From the cell containing the given text, extract its center point as [x, y] coordinate. 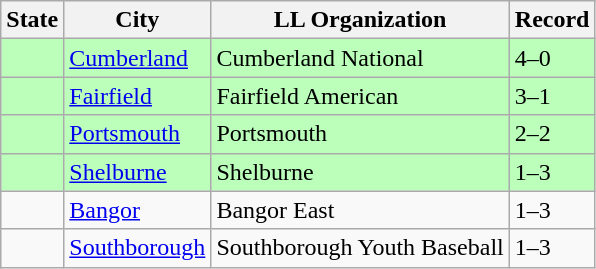
Cumberland National [360, 58]
Bangor [138, 210]
City [138, 20]
Bangor East [360, 210]
Southborough [138, 248]
Southborough Youth Baseball [360, 248]
Fairfield American [360, 96]
Fairfield [138, 96]
State [32, 20]
4–0 [552, 58]
LL Organization [360, 20]
Cumberland [138, 58]
3–1 [552, 96]
2–2 [552, 134]
Record [552, 20]
